Determine the (X, Y) coordinate at the center of the cell enclosing the given text.  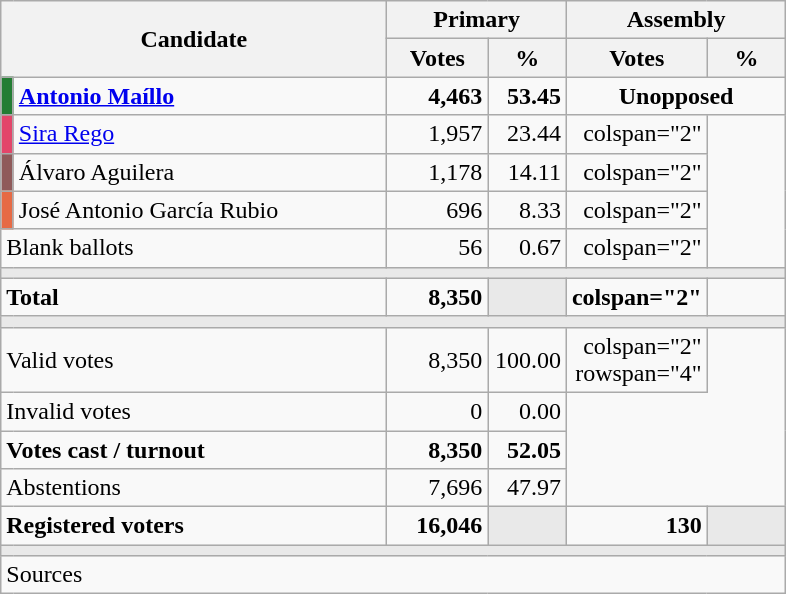
47.97 (528, 488)
Total (194, 297)
0.67 (528, 248)
Abstentions (194, 488)
Antonio Maíllo (200, 96)
Registered voters (194, 526)
Álvaro Aguilera (200, 172)
56 (438, 248)
José Antonio García Rubio (200, 210)
53.45 (528, 96)
23.44 (528, 134)
Valid votes (194, 360)
Blank ballots (194, 248)
Unopposed (676, 96)
696 (438, 210)
Primary (477, 20)
Candidate (194, 39)
100.00 (528, 360)
4,463 (438, 96)
52.05 (528, 449)
1,178 (438, 172)
0.00 (528, 411)
7,696 (438, 488)
colspan="2" rowspan="4" (636, 360)
Votes cast / turnout (194, 449)
Assembly (676, 20)
Invalid votes (194, 411)
14.11 (528, 172)
1,957 (438, 134)
8.33 (528, 210)
16,046 (438, 526)
0 (438, 411)
130 (636, 526)
Sources (394, 575)
Sira Rego (200, 134)
